Output the [X, Y] coordinate of the center of the cell containing the given text.  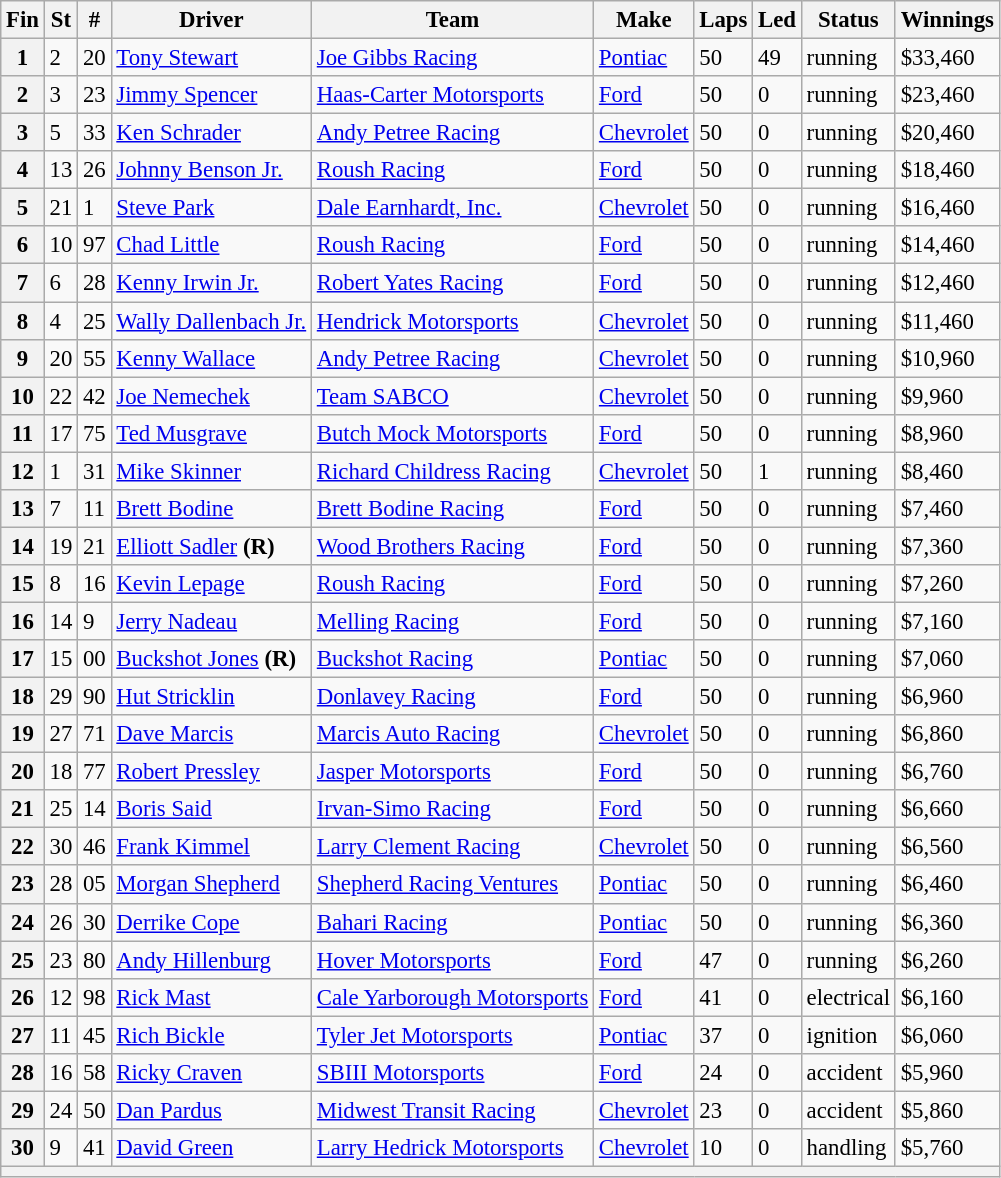
Team SABCO [452, 396]
Hendrick Motorsports [452, 321]
$5,760 [947, 1148]
Shepherd Racing Ventures [452, 885]
$7,060 [947, 659]
Morgan Shepherd [211, 885]
Brett Bodine [211, 509]
Driver [211, 20]
$6,860 [947, 734]
Marcis Auto Racing [452, 734]
Andy Hillenburg [211, 960]
ignition [848, 1035]
$8,460 [947, 471]
75 [94, 433]
Robert Pressley [211, 772]
97 [94, 245]
Brett Bodine Racing [452, 509]
Mike Skinner [211, 471]
98 [94, 997]
Dale Earnhardt, Inc. [452, 208]
Haas-Carter Motorsports [452, 95]
$6,460 [947, 885]
Butch Mock Motorsports [452, 433]
Frank Kimmel [211, 847]
Status [848, 20]
Hover Motorsports [452, 960]
47 [724, 960]
Jerry Nadeau [211, 621]
Cale Yarborough Motorsports [452, 997]
$6,760 [947, 772]
$6,960 [947, 697]
Elliott Sadler (R) [211, 546]
42 [94, 396]
Hut Stricklin [211, 697]
Dave Marcis [211, 734]
$6,360 [947, 922]
45 [94, 1035]
$33,460 [947, 58]
$9,960 [947, 396]
SBIII Motorsports [452, 1073]
77 [94, 772]
David Green [211, 1148]
Wally Dallenbach Jr. [211, 321]
Steve Park [211, 208]
Boris Said [211, 809]
37 [724, 1035]
55 [94, 358]
electrical [848, 997]
$6,660 [947, 809]
90 [94, 697]
58 [94, 1073]
Bahari Racing [452, 922]
Melling Racing [452, 621]
Rich Bickle [211, 1035]
$5,960 [947, 1073]
$11,460 [947, 321]
$8,960 [947, 433]
Make [644, 20]
Kevin Lepage [211, 584]
Led [778, 20]
# [94, 20]
Team [452, 20]
Larry Hedrick Motorsports [452, 1148]
Chad Little [211, 245]
Winnings [947, 20]
Ricky Craven [211, 1073]
33 [94, 133]
00 [94, 659]
49 [778, 58]
$6,260 [947, 960]
$20,460 [947, 133]
80 [94, 960]
Tony Stewart [211, 58]
Buckshot Jones (R) [211, 659]
Richard Childress Racing [452, 471]
05 [94, 885]
Tyler Jet Motorsports [452, 1035]
Dan Pardus [211, 1110]
Robert Yates Racing [452, 283]
$6,160 [947, 997]
$7,260 [947, 584]
Irvan-Simo Racing [452, 809]
$10,960 [947, 358]
Jimmy Spencer [211, 95]
$16,460 [947, 208]
Joe Nemechek [211, 396]
$14,460 [947, 245]
Larry Clement Racing [452, 847]
Fin [23, 20]
Laps [724, 20]
31 [94, 471]
$6,060 [947, 1035]
Ted Musgrave [211, 433]
46 [94, 847]
Johnny Benson Jr. [211, 170]
Wood Brothers Racing [452, 546]
71 [94, 734]
Jasper Motorsports [452, 772]
Donlavey Racing [452, 697]
$18,460 [947, 170]
$7,160 [947, 621]
Midwest Transit Racing [452, 1110]
$7,460 [947, 509]
$6,560 [947, 847]
Ken Schrader [211, 133]
handling [848, 1148]
Kenny Wallace [211, 358]
$7,360 [947, 546]
Kenny Irwin Jr. [211, 283]
$23,460 [947, 95]
Joe Gibbs Racing [452, 58]
$12,460 [947, 283]
$5,860 [947, 1110]
Buckshot Racing [452, 659]
Rick Mast [211, 997]
Derrike Cope [211, 922]
St [60, 20]
